Capture the cell that displays the provided text and extract its [x, y] central coordinate. 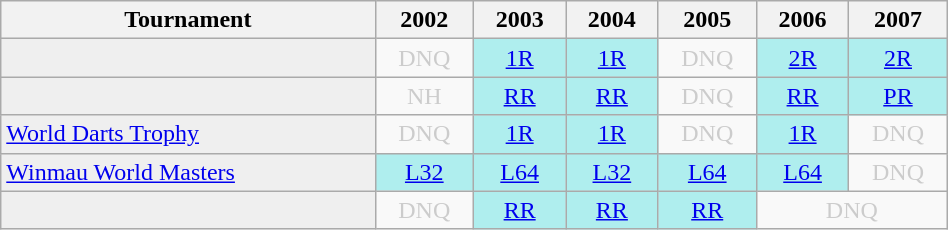
NH [424, 96]
2003 [520, 20]
2007 [898, 20]
2002 [424, 20]
Winmau World Masters [188, 172]
2005 [707, 20]
World Darts Trophy [188, 134]
Tournament [188, 20]
PR [898, 96]
2006 [802, 20]
2004 [612, 20]
